Determine the (x, y) coordinate at the center of the cell enclosing the given text.  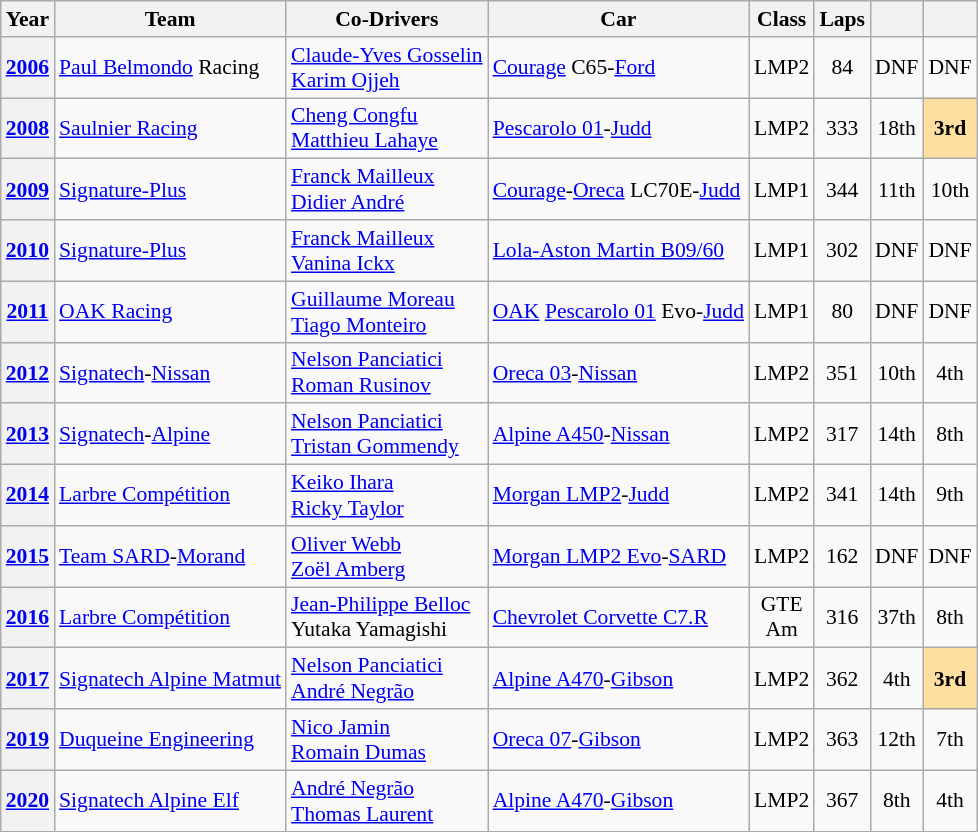
362 (842, 678)
80 (842, 312)
Oreca 07-Gibson (618, 740)
Class (782, 19)
Claude-Yves Gosselin Karim Ojjeh (387, 68)
Nelson Panciatici Tristan Gommendy (387, 434)
2015 (28, 556)
2012 (28, 372)
84 (842, 68)
344 (842, 190)
351 (842, 372)
Laps (842, 19)
Paul Belmondo Racing (170, 68)
Franck Mailleux Didier André (387, 190)
GTEAm (782, 618)
2009 (28, 190)
367 (842, 800)
2016 (28, 618)
Nelson Panciatici Roman Rusinov (387, 372)
Keiko Ihara Ricky Taylor (387, 496)
333 (842, 128)
18th (896, 128)
Franck Mailleux Vanina Ickx (387, 250)
7th (950, 740)
316 (842, 618)
162 (842, 556)
Signatech Alpine Elf (170, 800)
363 (842, 740)
Car (618, 19)
Nelson Panciatici André Negrão (387, 678)
2019 (28, 740)
Signatech-Nissan (170, 372)
2006 (28, 68)
Alpine A450-Nissan (618, 434)
11th (896, 190)
Morgan LMP2 Evo-SARD (618, 556)
Jean-Philippe Belloc Yutaka Yamagishi (387, 618)
Team SARD-Morand (170, 556)
Cheng Congfu Matthieu Lahaye (387, 128)
OAK Racing (170, 312)
2017 (28, 678)
Pescarolo 01-Judd (618, 128)
2013 (28, 434)
Signatech-Alpine (170, 434)
Team (170, 19)
Chevrolet Corvette C7.R (618, 618)
2010 (28, 250)
Courage-Oreca LC70E-Judd (618, 190)
Saulnier Racing (170, 128)
Year (28, 19)
Courage C65-Ford (618, 68)
André Negrão Thomas Laurent (387, 800)
Morgan LMP2-Judd (618, 496)
Oliver Webb Zoël Amberg (387, 556)
Lola-Aston Martin B09/60 (618, 250)
12th (896, 740)
OAK Pescarolo 01 Evo-Judd (618, 312)
2011 (28, 312)
Signatech Alpine Matmut (170, 678)
Oreca 03-Nissan (618, 372)
Guillaume Moreau Tiago Monteiro (387, 312)
341 (842, 496)
317 (842, 434)
Nico Jamin Romain Dumas (387, 740)
Co-Drivers (387, 19)
37th (896, 618)
Duqueine Engineering (170, 740)
9th (950, 496)
2008 (28, 128)
2020 (28, 800)
2014 (28, 496)
302 (842, 250)
